Scan for the cell matching the given text and deliver its [x, y] coordinate at center. 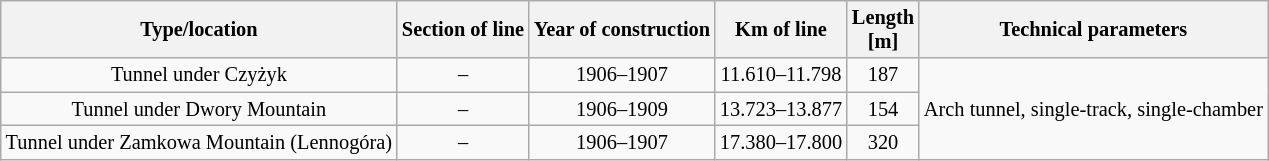
Technical parameters [1094, 29]
Km of line [781, 29]
Tunnel under Czyżyk [199, 75]
17.380–17.800 [781, 142]
Section of line [463, 29]
Tunnel under Zamkowa Mountain (Lennogóra) [199, 142]
1906–1909 [622, 109]
Tunnel under Dwory Mountain [199, 109]
11.610–11.798 [781, 75]
Year of construction [622, 29]
13.723–13.877 [781, 109]
Type/location [199, 29]
320 [883, 142]
Length[m] [883, 29]
187 [883, 75]
Arch tunnel, single-track, single-chamber [1094, 108]
154 [883, 109]
